Find where the given text appears and provide that cell's center as (X, Y) coordinate. 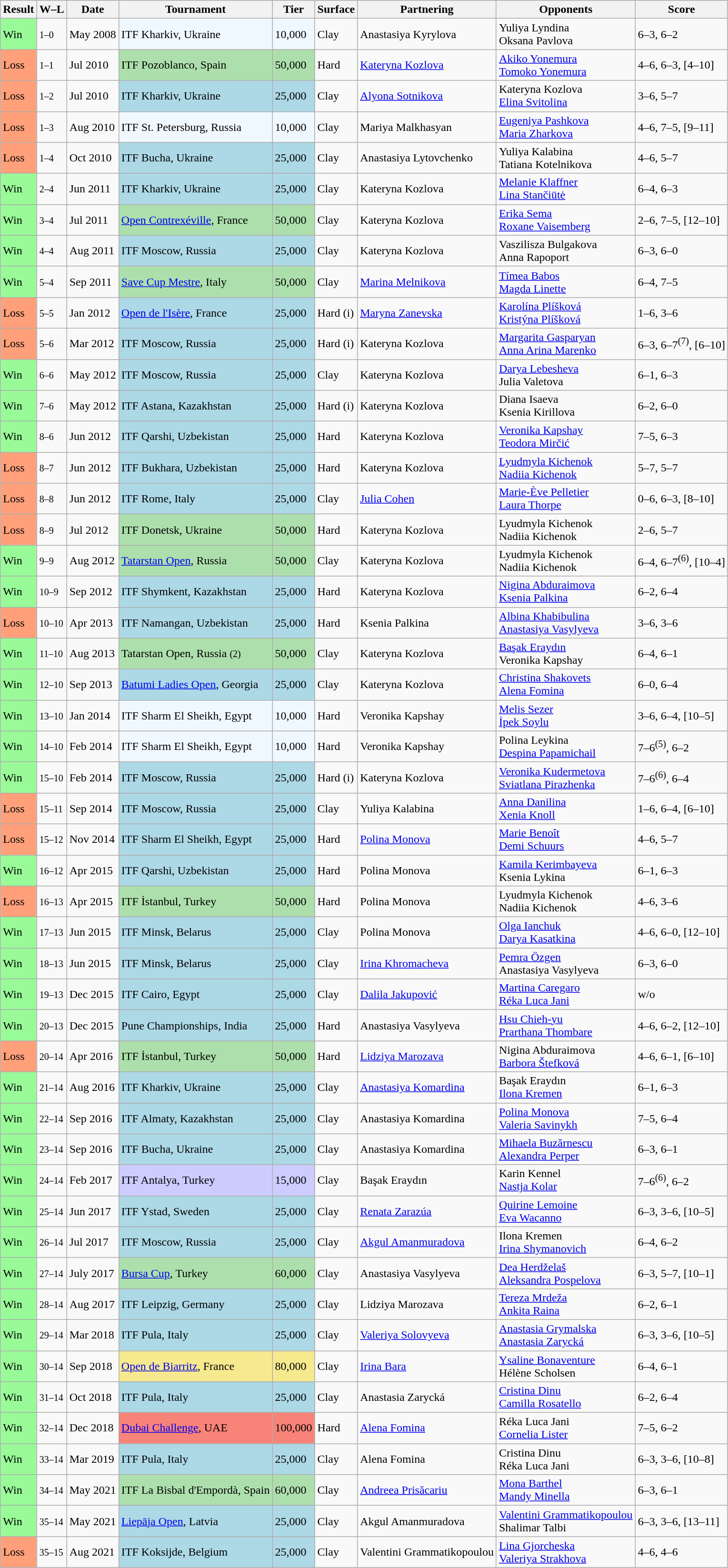
3–4 (51, 220)
Veronika Kapshay Teodora Mirčić (566, 437)
Ysaline Bonaventure Hélène Scholsen (566, 1366)
Oct 2010 (92, 158)
4–6, 6–3, [4–10] (681, 65)
w/o (681, 994)
Erika Sema Roxane Vaisemberg (566, 220)
ITF Rome, Italy (195, 499)
Save Cup Mestre, Italy (195, 282)
ITF Leipzig, Germany (195, 1304)
Opponents (566, 10)
8–6 (51, 437)
5–5 (51, 312)
Diana Isaeva Ksenia Kirillova (566, 406)
Melanie Klaffner Lina Stančiūtė (566, 189)
May 2008 (92, 34)
12–10 (51, 685)
Nov 2014 (92, 839)
1–4 (51, 158)
Mihaela Buzărnescu Alexandra Perper (566, 1149)
Tatarstan Open, Russia (195, 561)
2–6, 7–5, [12–10] (681, 220)
27–14 (51, 1273)
29–14 (51, 1335)
Melis Sezer İpek Soylu (566, 715)
6–4, 6–3 (681, 189)
Pemra Özgen Anastasiya Vasylyeva (566, 964)
2–6, 5–7 (681, 529)
Bursa Cup, Turkey (195, 1273)
Valentini Grammatikopoulou (427, 1552)
Quirine Lemoine Eva Wacanno (566, 1211)
Batumi Ladies Open, Georgia (195, 685)
Julia Cohen (427, 499)
8–8 (51, 499)
15–11 (51, 809)
Aug 2016 (92, 1088)
Surface (336, 10)
Eugeniya Pashkova Maria Zharkova (566, 127)
ITF Shymkent, Kazakhstan (195, 591)
Result (19, 10)
15,000 (293, 1180)
Anastasiya Kyrylova (427, 34)
Aug 2017 (92, 1304)
20–13 (51, 1026)
Tournament (195, 10)
4–6, 3–6 (681, 902)
33–14 (51, 1459)
7–6(5), 6–2 (681, 747)
24–14 (51, 1180)
Polina Monova Valeria Savinykh (566, 1118)
5–7, 5–7 (681, 468)
1–6, 3–6 (681, 312)
18–13 (51, 964)
Feb 2017 (92, 1180)
Marie-Ève Pelletier Laura Thorpe (566, 499)
4–6, 7–5, [9–11] (681, 127)
Aug 2010 (92, 127)
ITF Koksijde, Belgium (195, 1552)
Akiko Yonemura Tomoko Yonemura (566, 65)
6–2, 6–1 (681, 1304)
Réka Luca Jani Cornelia Lister (566, 1428)
Valentini Grammatikopoulou Shalimar Talbi (566, 1521)
15–12 (51, 839)
Anastasia Grymalska Anastasia Zarycká (566, 1335)
7–5, 6–2 (681, 1428)
13–10 (51, 715)
9–9 (51, 561)
Nigina Abduraimova Barbora Štefková (566, 1056)
Apr 2013 (92, 623)
Jul 2012 (92, 529)
Anastasia Zarycká (427, 1397)
Marina Melnikova (427, 282)
3–6, 6–4, [10–5] (681, 715)
15–10 (51, 777)
1–1 (51, 65)
Dubai Challenge, UAE (195, 1428)
Renata Zarazúa (427, 1211)
Başak Eraydın Ilona Kremen (566, 1088)
Open Contrexéville, France (195, 220)
Aug 2021 (92, 1552)
0–6, 6–3, [8–10] (681, 499)
Karin Kennel Nastja Kolar (566, 1180)
Dec 2018 (92, 1428)
ITF Almaty, Kazakhstan (195, 1118)
25–14 (51, 1211)
Maryna Zanevska (427, 312)
Yuliya Lyndina Oksana Pavlova (566, 34)
ITF Ystad, Sweden (195, 1211)
Tímea Babos Magda Linette (566, 282)
2–4 (51, 189)
Anastasiya Lytovchenko (427, 158)
Sep 2011 (92, 282)
Score (681, 10)
20–14 (51, 1056)
ITF Pozoblanco, Spain (195, 65)
Open de l'Isère, France (195, 312)
Christina Shakovets Alena Fomina (566, 685)
100,000 (293, 1428)
Karolína Plíšková Kristýna Plíšková (566, 312)
80,000 (293, 1366)
Vaszilisza Bulgakova Anna Rapoport (566, 250)
Cristina Dinu Réka Luca Jani (566, 1459)
Hsu Chieh-yu Prarthana Thombare (566, 1026)
6–4, 6–2 (681, 1242)
6–3, 5–7, [10–1] (681, 1273)
Cristina Dinu Camilla Rosatello (566, 1397)
5–4 (51, 282)
Open de Biarritz, France (195, 1366)
Aug 2012 (92, 561)
ITF St. Petersburg, Russia (195, 127)
8–9 (51, 529)
34–14 (51, 1490)
Mar 2012 (92, 344)
1–0 (51, 34)
14–10 (51, 747)
Jun 2017 (92, 1211)
Jan 2014 (92, 715)
Valeriya Solovyeva (427, 1335)
Anna Danilina Xenia Knoll (566, 809)
26–14 (51, 1242)
Mar 2018 (92, 1335)
Başak Eraydın (427, 1180)
4–6, 4–6 (681, 1552)
Martina Caregaro Réka Luca Jani (566, 994)
19–13 (51, 994)
Tereza Mrdeža Ankita Raina (566, 1304)
Aug 2013 (92, 653)
Kateryna Kozlova Elina Svitolina (566, 96)
16–12 (51, 870)
Dea Herdželaš Aleksandra Pospelova (566, 1273)
7–5, 6–3 (681, 437)
31–14 (51, 1397)
35–15 (51, 1552)
ITF Antalya, Turkey (195, 1180)
1–3 (51, 127)
4–6, 6–1, [6–10] (681, 1056)
Sep 2012 (92, 591)
22–14 (51, 1118)
6–2, 6–0 (681, 406)
Mariya Malkhasyan (427, 127)
6–0, 6–4 (681, 685)
11–10 (51, 653)
ITF Namangan, Uzbekistan (195, 623)
Sep 2018 (92, 1366)
10–9 (51, 591)
Date (92, 10)
Veronika Kudermetova Sviatlana Pirazhenka (566, 777)
Jul 2011 (92, 220)
6–4, 7–5 (681, 282)
17–13 (51, 932)
3–6, 5–7 (681, 96)
Irina Khromacheva (427, 964)
6–3, 3–6, [13–11] (681, 1521)
Marie Benoît Demi Schuurs (566, 839)
Tatarstan Open, Russia (2) (195, 653)
Başak Eraydın Veronika Kapshay (566, 653)
Sep 2013 (92, 685)
July 2017 (92, 1273)
28–14 (51, 1304)
Oct 2018 (92, 1397)
23–14 (51, 1149)
32–14 (51, 1428)
Mar 2019 (92, 1459)
Tier (293, 10)
ITF La Bisbal d'Empordà, Spain (195, 1490)
16–13 (51, 902)
5–6 (51, 344)
Jul 2017 (92, 1242)
6–6 (51, 374)
Mona Barthel Mandy Minella (566, 1490)
7–5, 6–4 (681, 1118)
Lina Gjorcheska Valeriya Strakhova (566, 1552)
Irina Bara (427, 1366)
Jun 2011 (92, 189)
Andreea Prisăcariu (427, 1490)
6–3, 6–7(7), [6–10] (681, 344)
ITF Cairo, Egypt (195, 994)
10–10 (51, 623)
Aug 2011 (92, 250)
1–2 (51, 96)
Polina Leykina Despina Papamichail (566, 747)
Liepāja Open, Latvia (195, 1521)
6–4, 6–7(6), [10–4] (681, 561)
Ksenia Palkina (427, 623)
Olga Ianchuk Darya Kasatkina (566, 932)
Darya Lebesheva Julia Valetova (566, 374)
Dalila Jakupović (427, 994)
3–6, 3–6 (681, 623)
6–3, 3–6, [10–8] (681, 1459)
Pune Championships, India (195, 1026)
Ilona Kremen Irina Shymanovich (566, 1242)
7–6(6), 6–2 (681, 1180)
8–7 (51, 468)
Yuliya Kalabina (427, 809)
Partnering (427, 10)
Yuliya Kalabina Tatiana Kotelnikova (566, 158)
30–14 (51, 1366)
Nigina Abduraimova Ksenia Palkina (566, 591)
35–14 (51, 1521)
6–3, 6–2 (681, 34)
7–6(6), 6–4 (681, 777)
Alyona Sotnikova (427, 96)
ITF Bukhara, Uzbekistan (195, 468)
4–6, 6–2, [12–10] (681, 1026)
ITF Astana, Kazakhstan (195, 406)
4–6, 6–0, [12–10] (681, 932)
7–6 (51, 406)
Jan 2012 (92, 312)
21–14 (51, 1088)
Sep 2014 (92, 809)
1–6, 6–4, [6–10] (681, 809)
W–L (51, 10)
Apr 2016 (92, 1056)
Margarita Gasparyan Anna Arina Marenko (566, 344)
ITF Donetsk, Ukraine (195, 529)
4–4 (51, 250)
Kamila Kerimbayeva Ksenia Lykina (566, 870)
Albina Khabibulina Anastasiya Vasylyeva (566, 623)
